Capture the cell that displays the provided text and extract its (X, Y) central coordinate. 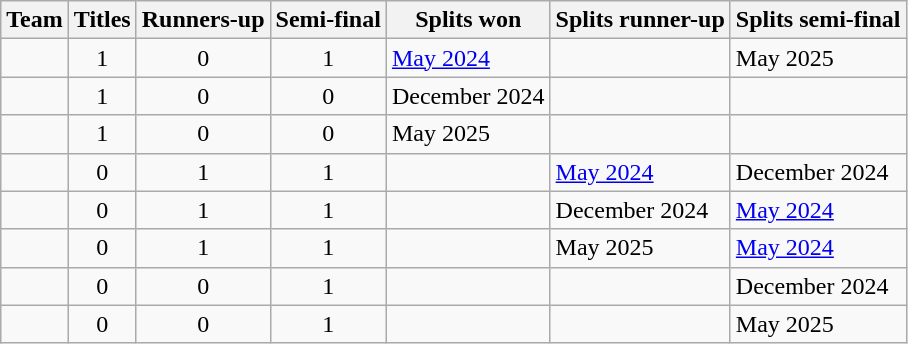
Runners-up (203, 20)
Semi-final (328, 20)
Team (35, 20)
Titles (102, 20)
Splits won (468, 20)
Splits semi-final (818, 20)
Splits runner-up (640, 20)
